Detect which cell encompasses the target text, then output its (X, Y) center coordinate. 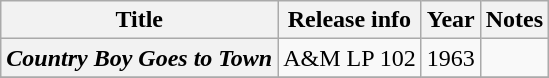
Country Boy Goes to Town (140, 58)
1963 (450, 58)
Year (450, 20)
A&M LP 102 (350, 58)
Title (140, 20)
Release info (350, 20)
Notes (514, 20)
